Return (x, y) of the center of cell containing provided text 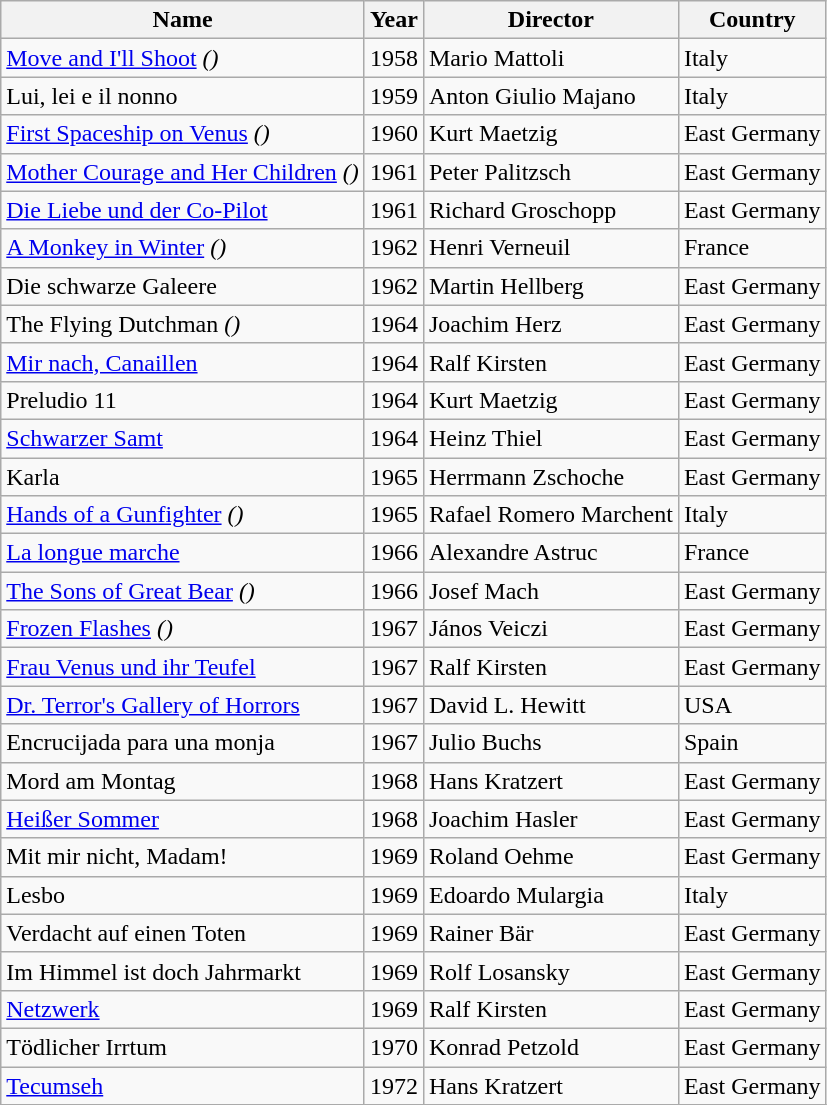
Mother Courage and Her Children () (183, 172)
Netzwerk (183, 1009)
1970 (394, 1047)
János Veiczi (550, 629)
Edoardo Mulargia (550, 895)
Schwarzer Samt (183, 438)
1972 (394, 1085)
1958 (394, 58)
Preludio 11 (183, 400)
1960 (394, 134)
Joachim Herz (550, 324)
Martin Hellberg (550, 286)
The Flying Dutchman () (183, 324)
Heißer Sommer (183, 819)
Konrad Petzold (550, 1047)
USA (752, 705)
Frau Venus und ihr Teufel (183, 667)
Year (394, 20)
First Spaceship on Venus () (183, 134)
Julio Buchs (550, 743)
Herrmann Zschoche (550, 477)
Lesbo (183, 895)
Roland Oehme (550, 857)
Josef Mach (550, 591)
Joachim Hasler (550, 819)
David L. Hewitt (550, 705)
Encrucijada para una monja (183, 743)
1959 (394, 96)
Die schwarze Galeere (183, 286)
Tödlicher Irrtum (183, 1047)
Frozen Flashes () (183, 629)
Heinz Thiel (550, 438)
Henri Verneuil (550, 248)
Im Himmel ist doch Jahrmarkt (183, 971)
Peter Palitzsch (550, 172)
Tecumseh (183, 1085)
Dr. Terror's Gallery of Horrors (183, 705)
Alexandre Astruc (550, 553)
Move and I'll Shoot () (183, 58)
Richard Groschopp (550, 210)
The Sons of Great Bear () (183, 591)
Spain (752, 743)
Country (752, 20)
Verdacht auf einen Toten (183, 933)
Mit mir nicht, Madam! (183, 857)
La longue marche (183, 553)
A Monkey in Winter () (183, 248)
Karla (183, 477)
Mario Mattoli (550, 58)
Lui, lei e il nonno (183, 96)
Rolf Losansky (550, 971)
Mord am Montag (183, 781)
Hands of a Gunfighter () (183, 515)
Mir nach, Canaillen (183, 362)
Name (183, 20)
Rainer Bär (550, 933)
Die Liebe und der Co-Pilot (183, 210)
Anton Giulio Majano (550, 96)
Director (550, 20)
Rafael Romero Marchent (550, 515)
